Determine the [X, Y] coordinate at the center of the cell enclosing the given text.  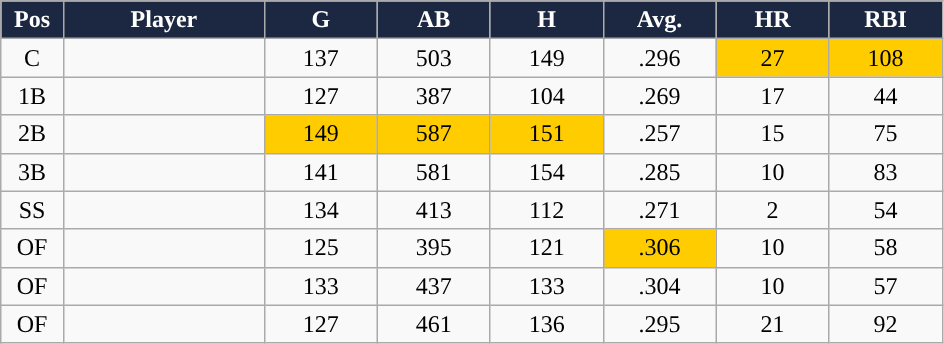
H [546, 20]
112 [546, 210]
27 [772, 58]
121 [546, 248]
44 [886, 96]
.295 [660, 324]
154 [546, 172]
57 [886, 286]
54 [886, 210]
2B [32, 134]
83 [886, 172]
.296 [660, 58]
581 [434, 172]
1B [32, 96]
.285 [660, 172]
75 [886, 134]
HR [772, 20]
92 [886, 324]
21 [772, 324]
141 [320, 172]
G [320, 20]
17 [772, 96]
SS [32, 210]
2 [772, 210]
RBI [886, 20]
503 [434, 58]
.269 [660, 96]
134 [320, 210]
15 [772, 134]
.271 [660, 210]
125 [320, 248]
108 [886, 58]
.257 [660, 134]
437 [434, 286]
.304 [660, 286]
104 [546, 96]
395 [434, 248]
.306 [660, 248]
Player [164, 20]
3B [32, 172]
AB [434, 20]
151 [546, 134]
413 [434, 210]
58 [886, 248]
587 [434, 134]
137 [320, 58]
C [32, 58]
Avg. [660, 20]
387 [434, 96]
Pos [32, 20]
461 [434, 324]
136 [546, 324]
